Pinpoint the cell where the given text exists, returning its [X, Y] midpoint coordinate. 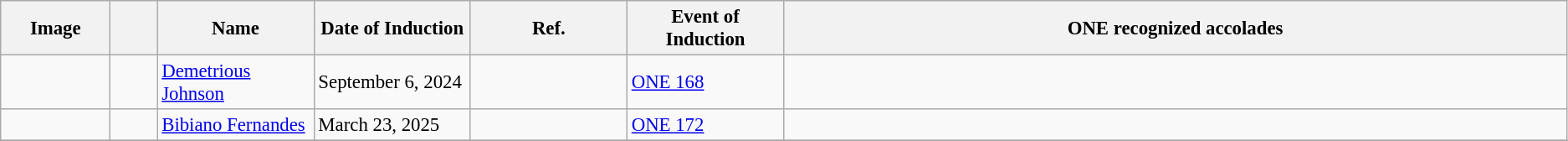
March 23, 2025 [392, 125]
Ref. [549, 29]
September 6, 2024 [392, 82]
Name [236, 29]
Image [55, 29]
Event of Induction [705, 29]
Demetrious Johnson [236, 82]
Bibiano Fernandes [236, 125]
Date of Induction [392, 29]
ONE 172 [705, 125]
ONE recognized accolades [1176, 29]
ONE 168 [705, 82]
